Search for the cell housing the specified text and yield its (x, y) center coordinate. 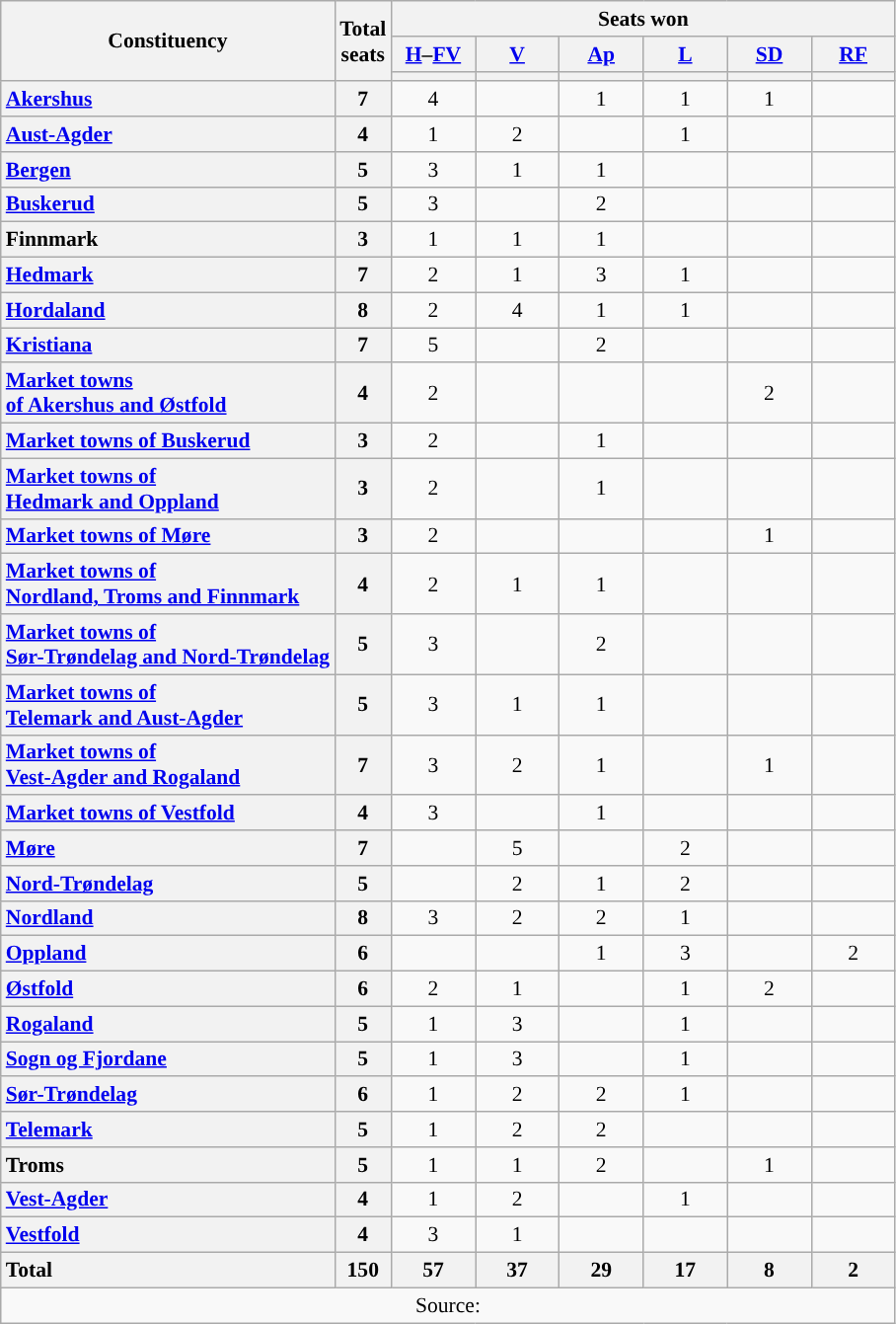
Vestfold (168, 1235)
RF (853, 54)
Market towns ofTelemark and Aust-Agder (168, 705)
H–FV (432, 54)
V (517, 54)
Seats won (643, 19)
Vest-Agder (168, 1200)
Market townsof Akershus and Østfold (168, 393)
Bergen (168, 170)
Møre (168, 848)
17 (685, 1271)
Market towns ofVest-Agder and Rogaland (168, 764)
Buskerud (168, 204)
150 (363, 1271)
37 (517, 1271)
Market towns of Vestfold (168, 814)
29 (602, 1271)
Market towns ofHedmark and Oppland (168, 488)
Source: (448, 1305)
Total (168, 1271)
Market towns ofSør-Trøndelag and Nord-Trøndelag (168, 644)
Nordland (168, 918)
Rogaland (168, 1024)
Hedmark (168, 275)
Sør-Trøndelag (168, 1095)
Totalseats (363, 41)
Troms (168, 1165)
Akershus (168, 100)
Aust-Agder (168, 134)
L (685, 54)
Kristiana (168, 346)
Hordaland (168, 310)
Finnmark (168, 240)
Constituency (168, 41)
Market towns of Buskerud (168, 441)
Østfold (168, 989)
Oppland (168, 954)
Market towns of Møre (168, 536)
Telemark (168, 1129)
Sogn og Fjordane (168, 1059)
SD (770, 54)
Nord-Trøndelag (168, 884)
Market towns ofNordland, Troms and Finnmark (168, 584)
57 (432, 1271)
Ap (602, 54)
